Pinpoint the cell where the given text exists, returning its [x, y] midpoint coordinate. 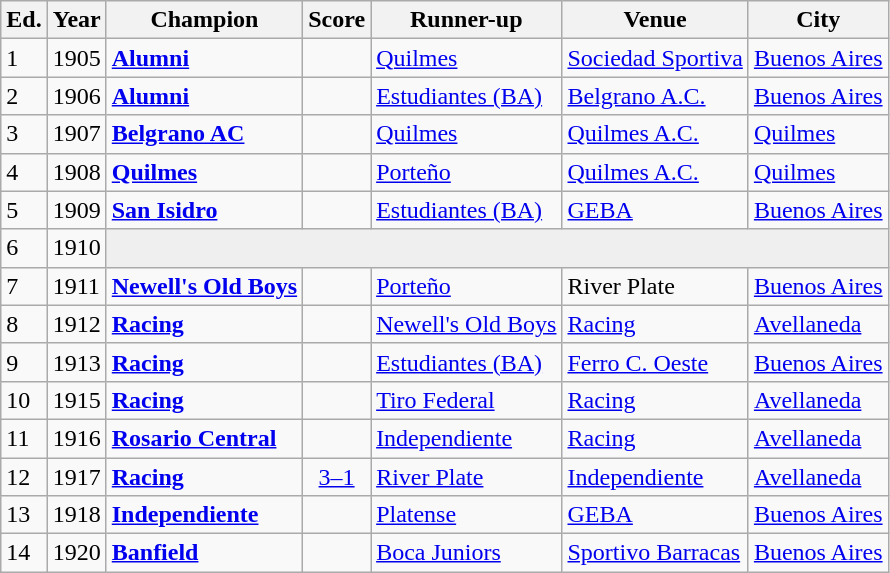
Venue [655, 20]
2 [24, 96]
5 [24, 210]
7 [24, 286]
13 [24, 515]
12 [24, 477]
10 [24, 400]
3–1 [337, 477]
1913 [76, 362]
Ed. [24, 20]
Sportivo Barracas [655, 553]
Ferro C. Oeste [655, 362]
Banfield [204, 553]
San Isidro [204, 210]
1920 [76, 553]
1912 [76, 324]
Runner-up [466, 20]
1915 [76, 400]
1917 [76, 477]
Year [76, 20]
Champion [204, 20]
3 [24, 134]
9 [24, 362]
1906 [76, 96]
1909 [76, 210]
11 [24, 438]
1911 [76, 286]
14 [24, 553]
1910 [76, 248]
Tiro Federal [466, 400]
Boca Juniors [466, 553]
1905 [76, 58]
Platense [466, 515]
Score [337, 20]
1908 [76, 172]
Belgrano A.C. [655, 96]
1916 [76, 438]
Rosario Central [204, 438]
City [818, 20]
Sociedad Sportiva [655, 58]
Belgrano AC [204, 134]
8 [24, 324]
1907 [76, 134]
1918 [76, 515]
4 [24, 172]
1 [24, 58]
6 [24, 248]
